Return the [X, Y] coordinate for the center point of the cell that contains the specified text.  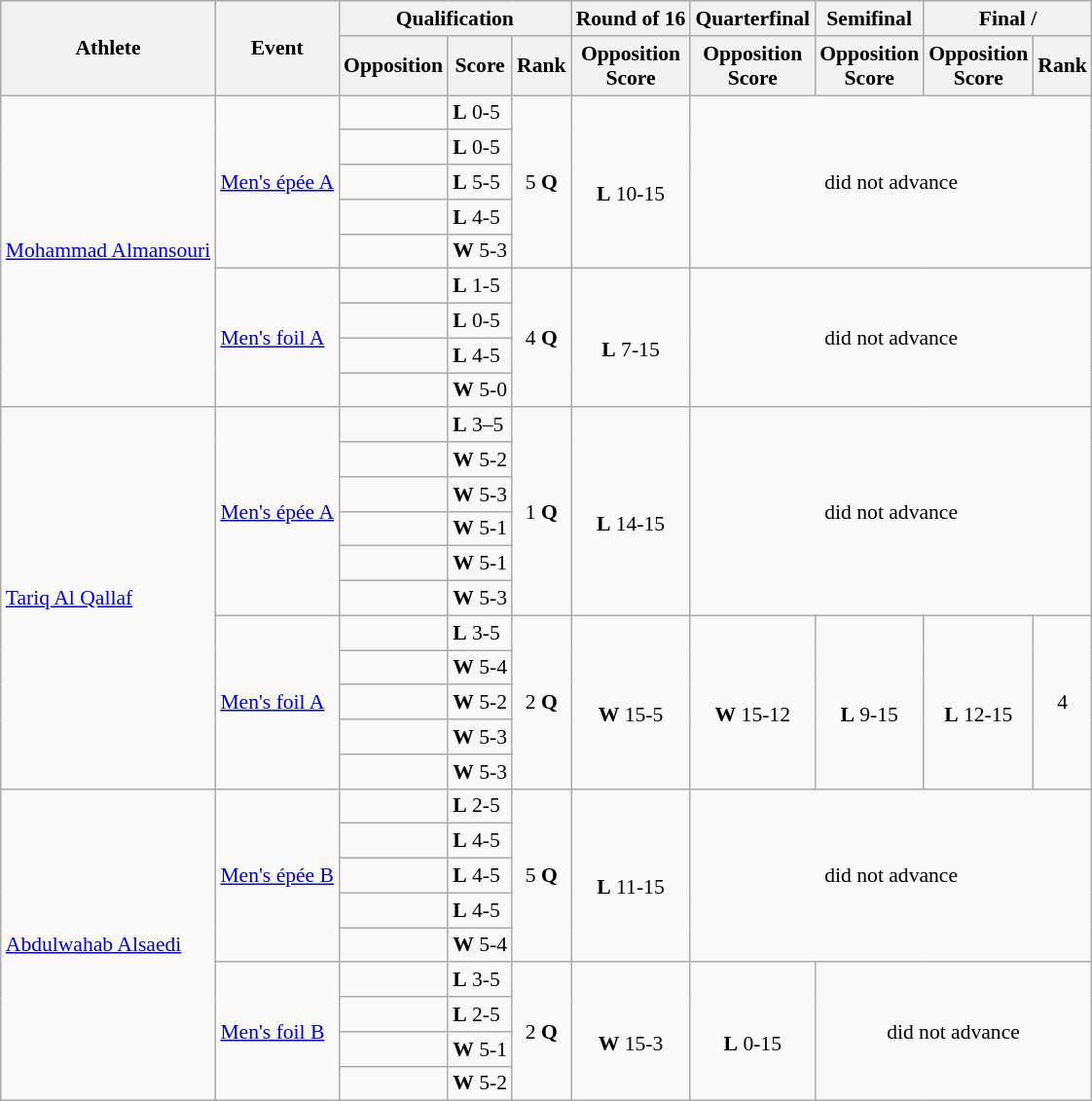
W 15-12 [752, 702]
Men's épée B [276, 875]
Qualification [455, 18]
Event [276, 49]
1 Q [541, 512]
Men's foil B [276, 1032]
W 5-0 [480, 390]
Mohammad Almansouri [109, 251]
Final / [1008, 18]
4 [1063, 702]
Round of 16 [631, 18]
Opposition [393, 66]
L 10-15 [631, 182]
L 12-15 [978, 702]
Abdulwahab Alsaedi [109, 944]
L 14-15 [631, 512]
Athlete [109, 49]
W 15-5 [631, 702]
L 3–5 [480, 425]
L 11-15 [631, 875]
L 9-15 [869, 702]
Quarterfinal [752, 18]
L 1-5 [480, 286]
Semifinal [869, 18]
4 Q [541, 338]
Score [480, 66]
W 15-3 [631, 1032]
L 5-5 [480, 182]
L 0-15 [752, 1032]
Tariq Al Qallaf [109, 599]
L 7-15 [631, 338]
